Locate the cell with the specified text and output its (X, Y) center coordinate. 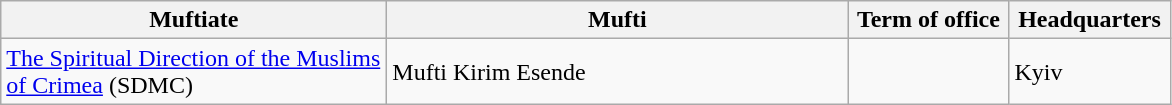
Mufti Kirim Esende (618, 72)
Mufti (618, 20)
Muftiate (194, 20)
The Spiritual Direction of the Muslims of Crimea (SDMC) (194, 72)
Headquarters (1090, 20)
Kyiv (1090, 72)
Term of office (928, 20)
